Detect which cell encompasses the target text, then output its (x, y) center coordinate. 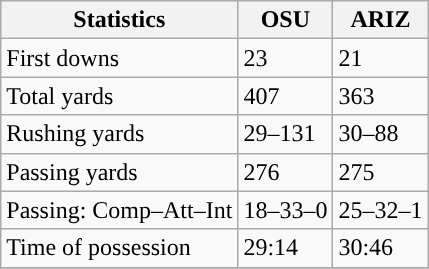
29–131 (286, 134)
First downs (120, 58)
Statistics (120, 20)
Passing: Comp–Att–Int (120, 210)
276 (286, 172)
407 (286, 96)
Rushing yards (120, 134)
29:14 (286, 248)
30:46 (380, 248)
30–88 (380, 134)
Passing yards (120, 172)
Total yards (120, 96)
23 (286, 58)
Time of possession (120, 248)
18–33–0 (286, 210)
25–32–1 (380, 210)
275 (380, 172)
21 (380, 58)
ARIZ (380, 20)
OSU (286, 20)
363 (380, 96)
